From the cell containing the given text, extract its center point as [X, Y] coordinate. 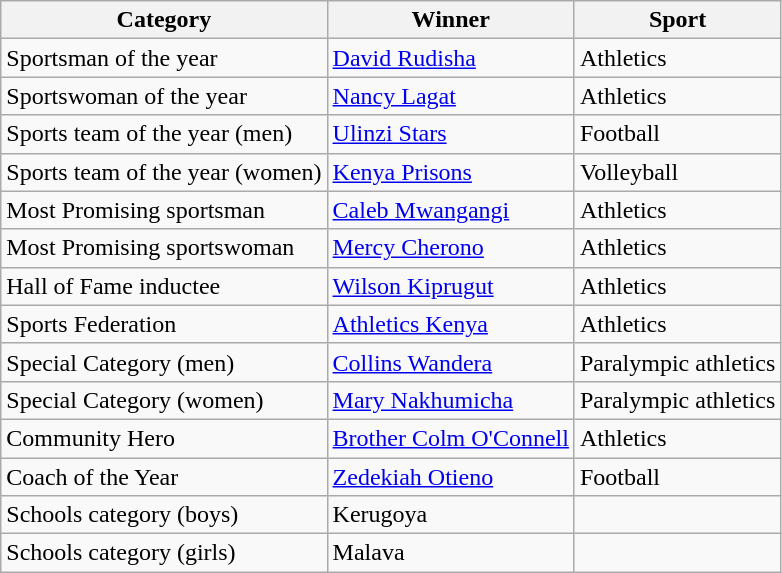
Mercy Cherono [450, 248]
Most Promising sportswoman [164, 248]
Malava [450, 553]
Special Category (women) [164, 400]
Sports team of the year (women) [164, 172]
Athletics Kenya [450, 324]
Category [164, 20]
David Rudisha [450, 58]
Sportswoman of the year [164, 96]
Mary Nakhumicha [450, 400]
Winner [450, 20]
Nancy Lagat [450, 96]
Schools category (boys) [164, 515]
Sportsman of the year [164, 58]
Schools category (girls) [164, 553]
Ulinzi Stars [450, 134]
Wilson Kiprugut [450, 286]
Sport [677, 20]
Most Promising sportsman [164, 210]
Sports Federation [164, 324]
Kenya Prisons [450, 172]
Special Category (men) [164, 362]
Hall of Fame inductee [164, 286]
Sports team of the year (men) [164, 134]
Volleyball [677, 172]
Community Hero [164, 438]
Caleb Mwangangi [450, 210]
Zedekiah Otieno [450, 477]
Brother Colm O'Connell [450, 438]
Coach of the Year [164, 477]
Kerugoya [450, 515]
Collins Wandera [450, 362]
